Pinpoint the cell where the given text exists, returning its (x, y) midpoint coordinate. 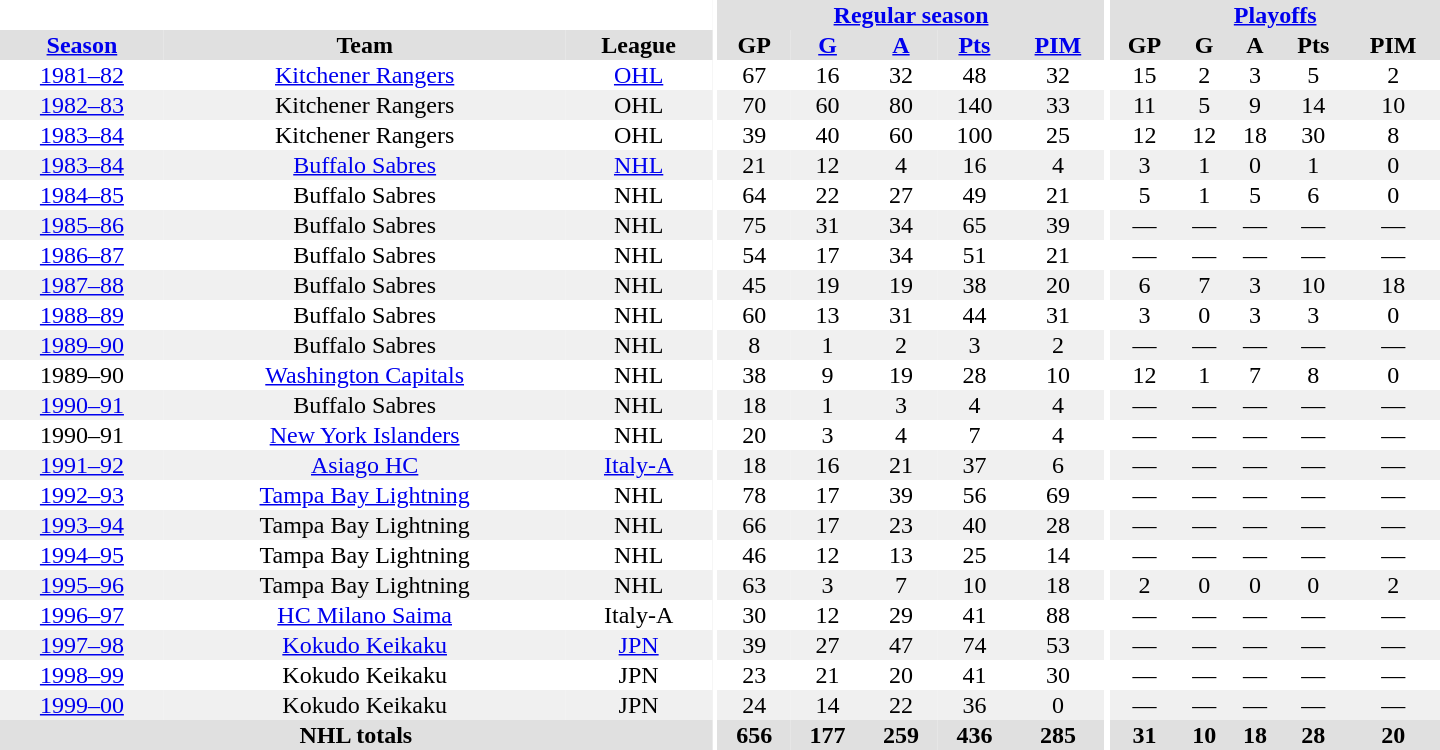
League (639, 45)
Regular season (910, 15)
70 (754, 105)
1982–83 (82, 105)
1984–85 (82, 195)
1999–00 (82, 705)
65 (974, 225)
Season (82, 45)
29 (900, 615)
1994–95 (82, 555)
Asiago HC (365, 465)
64 (754, 195)
177 (828, 735)
53 (1058, 645)
1995–96 (82, 585)
Playoffs (1275, 15)
436 (974, 735)
1991–92 (82, 465)
45 (754, 285)
46 (754, 555)
285 (1058, 735)
1992–93 (82, 495)
51 (974, 255)
56 (974, 495)
1993–94 (82, 525)
1985–86 (82, 225)
74 (974, 645)
1998–99 (82, 675)
36 (974, 705)
67 (754, 75)
44 (974, 315)
48 (974, 75)
24 (754, 705)
Team (365, 45)
37 (974, 465)
15 (1144, 75)
54 (754, 255)
1997–98 (82, 645)
49 (974, 195)
80 (900, 105)
HC Milano Saima (365, 615)
1988–89 (82, 315)
Washington Capitals (365, 375)
88 (1058, 615)
656 (754, 735)
New York Islanders (365, 435)
78 (754, 495)
11 (1144, 105)
63 (754, 585)
140 (974, 105)
69 (1058, 495)
1996–97 (82, 615)
33 (1058, 105)
NHL totals (356, 735)
259 (900, 735)
1987–88 (82, 285)
66 (754, 525)
1981–82 (82, 75)
100 (974, 135)
1986–87 (82, 255)
47 (900, 645)
75 (754, 225)
